Search for the cell housing the specified text and yield its [x, y] center coordinate. 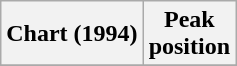
Peakposition [189, 34]
Chart (1994) [72, 34]
